Return the (X, Y) coordinate for the center point of the cell that contains the specified text.  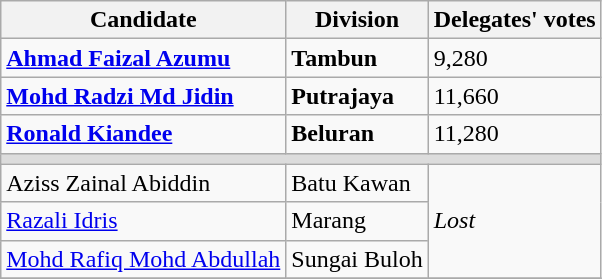
Candidate (144, 20)
Putrajaya (357, 96)
11,280 (514, 134)
Mohd Radzi Md Jidin (144, 96)
Ahmad Faizal Azumu (144, 58)
Division (357, 20)
Aziss Zainal Abiddin (144, 183)
9,280 (514, 58)
11,660 (514, 96)
Mohd Rafiq Mohd Abdullah (144, 259)
Batu Kawan (357, 183)
Razali Idris (144, 221)
Delegates' votes (514, 20)
Ronald Kiandee (144, 134)
Lost (514, 221)
Marang (357, 221)
Beluran (357, 134)
Tambun (357, 58)
Sungai Buloh (357, 259)
